Output the [X, Y] coordinate of the center of the cell containing the given text.  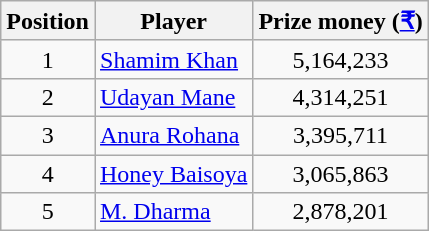
2 [48, 97]
1 [48, 59]
4,314,251 [340, 97]
3,065,863 [340, 173]
3 [48, 135]
2,878,201 [340, 212]
Shamim Khan [173, 59]
3,395,711 [340, 135]
5,164,233 [340, 59]
Udayan Mane [173, 97]
Position [48, 21]
Prize money (₹) [340, 21]
M. Dharma [173, 212]
Honey Baisoya [173, 173]
Anura Rohana [173, 135]
Player [173, 21]
4 [48, 173]
5 [48, 212]
